Return (X, Y) of the center of cell containing provided text 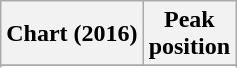
Chart (2016) (72, 34)
Peak position (189, 34)
